For the text-containing cell, return its midpoint in [x, y] coordinate format. 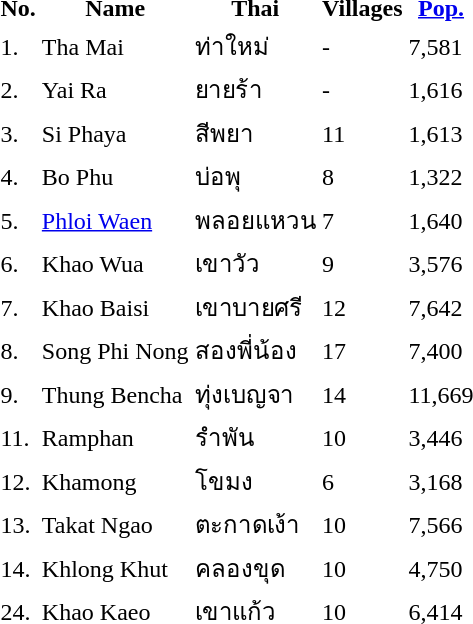
9 [362, 264]
Tha Mai [115, 46]
โขมง [255, 481]
คลองขุด [255, 568]
Khamong [115, 481]
Song Phi Nong [115, 350]
สีพยา [255, 133]
17 [362, 350]
Bo Phu [115, 176]
12 [362, 307]
Yai Ra [115, 90]
Ramphan [115, 438]
7 [362, 220]
ทุ่งเบญจา [255, 394]
รำพัน [255, 438]
บ่อพุ [255, 176]
ตะกาดเง้า [255, 524]
Khao Baisi [115, 307]
6 [362, 481]
11 [362, 133]
8 [362, 176]
Khao Wua [115, 264]
เขาวัว [255, 264]
Khlong Khut [115, 568]
เขาบายศรี [255, 307]
Takat Ngao [115, 524]
ท่าใหม่ [255, 46]
สองพี่น้อง [255, 350]
พลอยแหวน [255, 220]
Phloi Waen [115, 220]
ยายร้า [255, 90]
Si Phaya [115, 133]
Thung Bencha [115, 394]
14 [362, 394]
